Detect which cell encompasses the target text, then output its [X, Y] center coordinate. 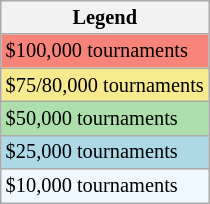
$75/80,000 tournaments [105, 85]
$10,000 tournaments [105, 186]
$100,000 tournaments [105, 51]
$25,000 tournaments [105, 152]
Legend [105, 17]
$50,000 tournaments [105, 118]
